Return the (X, Y) coordinate for the center point of the cell that contains the specified text.  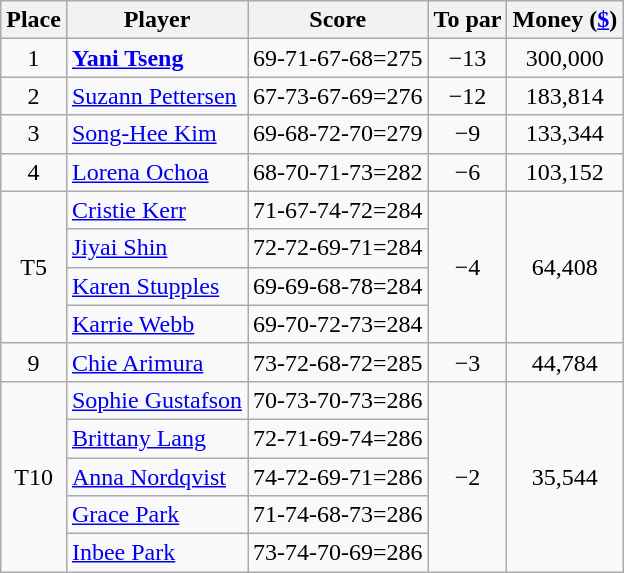
69-69-68-78=284 (338, 286)
2 (34, 96)
71-74-68-73=286 (338, 515)
73-72-68-72=285 (338, 362)
−12 (468, 96)
Karen Stupples (156, 286)
T5 (34, 267)
72-72-69-71=284 (338, 248)
−3 (468, 362)
35,544 (565, 476)
68-70-71-73=282 (338, 172)
69-70-72-73=284 (338, 324)
−4 (468, 267)
69-68-72-70=279 (338, 134)
Chie Arimura (156, 362)
67-73-67-69=276 (338, 96)
74-72-69-71=286 (338, 477)
70-73-70-73=286 (338, 400)
183,814 (565, 96)
Brittany Lang (156, 438)
4 (34, 172)
Grace Park (156, 515)
−13 (468, 58)
9 (34, 362)
Jiyai Shin (156, 248)
1 (34, 58)
−2 (468, 476)
Song-Hee Kim (156, 134)
64,408 (565, 267)
Money ($) (565, 20)
Score (338, 20)
103,152 (565, 172)
300,000 (565, 58)
Karrie Webb (156, 324)
Anna Nordqvist (156, 477)
133,344 (565, 134)
Lorena Ochoa (156, 172)
44,784 (565, 362)
T10 (34, 476)
Player (156, 20)
73-74-70-69=286 (338, 553)
To par (468, 20)
Yani Tseng (156, 58)
−9 (468, 134)
Inbee Park (156, 553)
Sophie Gustafson (156, 400)
Suzann Pettersen (156, 96)
Cristie Kerr (156, 210)
69-71-67-68=275 (338, 58)
71-67-74-72=284 (338, 210)
−6 (468, 172)
72-71-69-74=286 (338, 438)
3 (34, 134)
Place (34, 20)
